Identify which cell holds the provided text, then report its (X, Y) central coordinate. 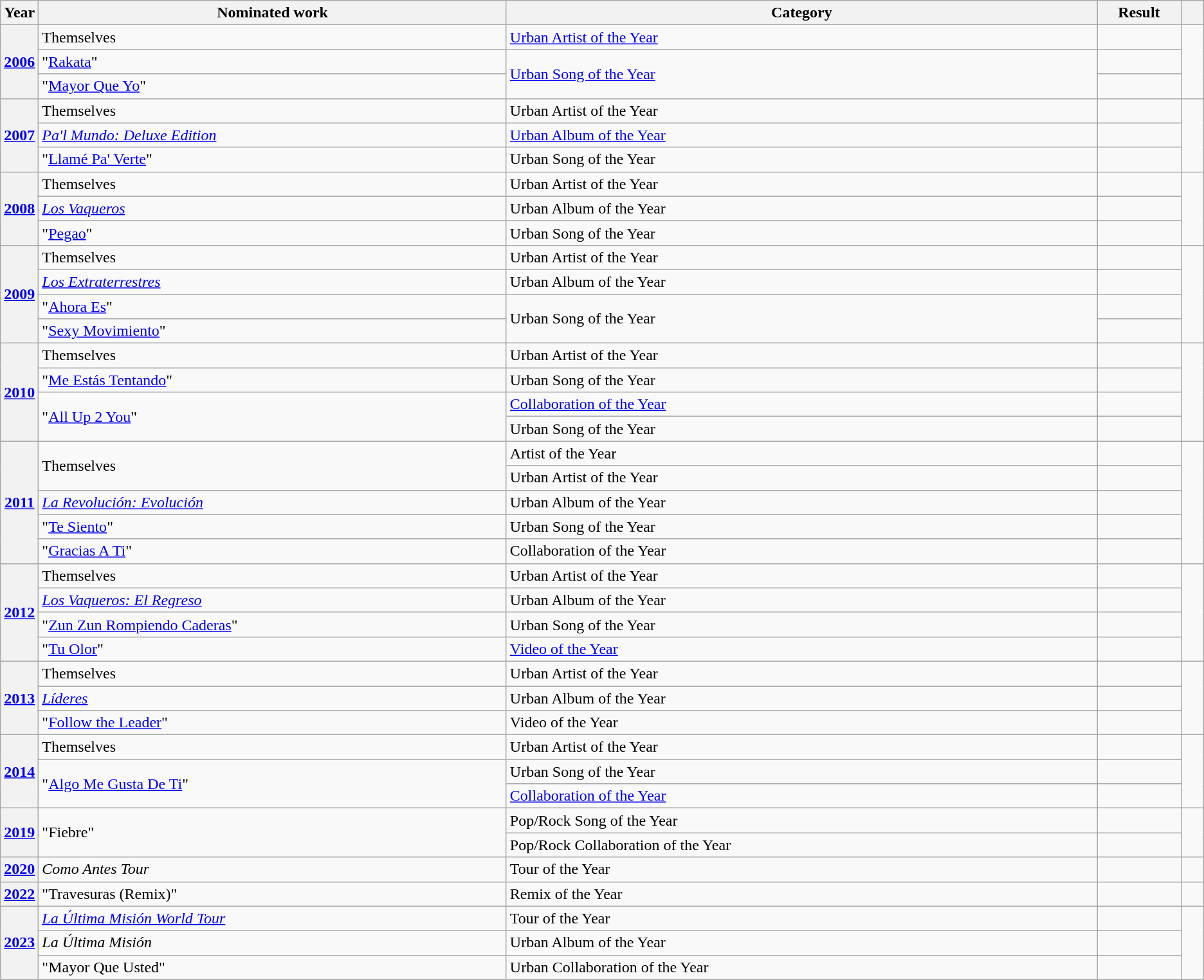
"Fiebre" (273, 833)
"Gracias A Ti" (273, 551)
2013 (19, 698)
2012 (19, 612)
"Follow the Leader" (273, 723)
"Ahora Es" (273, 307)
"Me Estás Tentando" (273, 380)
"Rakata" (273, 62)
2014 (19, 772)
Category (801, 13)
Los Vaqueros (273, 208)
Pop/Rock Song of the Year (801, 821)
"Mayor Que Usted" (273, 967)
"Travesuras (Remix)" (273, 894)
"Algo Me Gusta De Ti" (273, 784)
"Te Siento" (273, 527)
2007 (19, 135)
Pop/Rock Collaboration of the Year (801, 845)
2019 (19, 833)
Los Extraterrestres (273, 282)
2008 (19, 208)
Result (1140, 13)
2010 (19, 392)
La Última Misión (273, 943)
"Pegao" (273, 233)
2022 (19, 894)
"Tu Olor" (273, 649)
"Zun Zun Rompiendo Caderas" (273, 624)
2006 (19, 62)
Urban Collaboration of the Year (801, 967)
La Revolución: Evolución (273, 502)
2009 (19, 294)
2023 (19, 943)
"Llamé Pa' Verte" (273, 159)
2011 (19, 502)
La Última Misión World Tour (273, 918)
2020 (19, 869)
Remix of the Year (801, 894)
"Mayor Que Yo" (273, 86)
"Sexy Movimiento" (273, 331)
Como Antes Tour (273, 869)
Pa'l Mundo: Deluxe Edition (273, 135)
Líderes (273, 698)
Artist of the Year (801, 453)
"All Up 2 You" (273, 417)
Nominated work (273, 13)
Los Vaqueros: El Regreso (273, 600)
Year (19, 13)
